From the cell containing the given text, extract its center point as [x, y] coordinate. 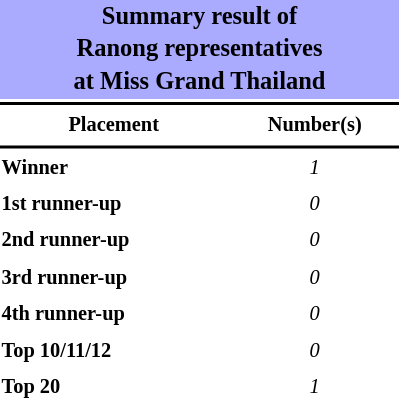
4th runner-up [114, 314]
1st runner-up [114, 204]
Number(s) [314, 125]
3rd runner-up [114, 278]
Placement [114, 125]
Summary result ofRanong representativesat Miss Grand Thailand [200, 50]
1 [314, 168]
Winner [114, 168]
2nd runner-up [114, 241]
Top 10/11/12 [114, 351]
